Pinpoint the cell where the given text exists, returning its [X, Y] midpoint coordinate. 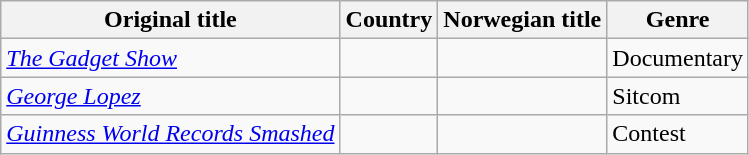
Guinness World Records Smashed [170, 134]
Sitcom [678, 96]
Contest [678, 134]
Original title [170, 20]
The Gadget Show [170, 58]
Documentary [678, 58]
Country [389, 20]
Norwegian title [522, 20]
Genre [678, 20]
George Lopez [170, 96]
